For the text-containing cell, return its midpoint in [X, Y] coordinate format. 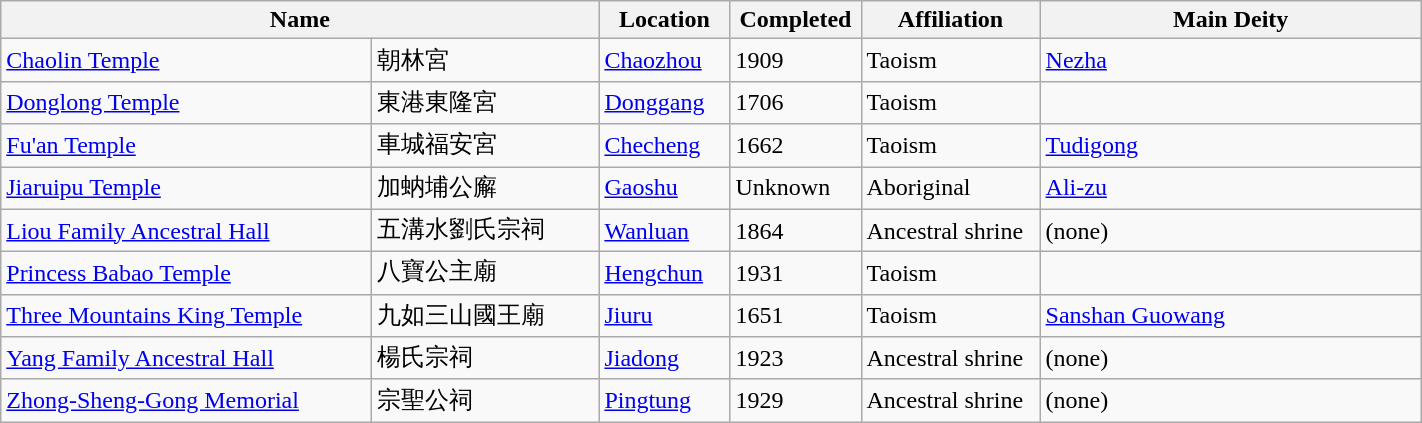
1651 [796, 316]
Affiliation [950, 20]
Checheng [664, 146]
五溝水劉氏宗祠 [486, 230]
Three Mountains King Temple [186, 316]
1931 [796, 274]
1929 [796, 400]
1864 [796, 230]
Pingtung [664, 400]
Tudigong [1230, 146]
朝林宮 [486, 60]
Main Deity [1230, 20]
Princess Babao Temple [186, 274]
Donggang [664, 102]
Hengchun [664, 274]
1662 [796, 146]
Jiadong [664, 358]
九如三山國王廟 [486, 316]
Sanshan Guowang [1230, 316]
Nezha [1230, 60]
八寶公主廟 [486, 274]
1706 [796, 102]
Aboriginal [950, 188]
Liou Family Ancestral Hall [186, 230]
Jiaruipu Temple [186, 188]
Completed [796, 20]
Chaolin Temple [186, 60]
Ali-zu [1230, 188]
Wanluan [664, 230]
Yang Family Ancestral Hall [186, 358]
Gaoshu [664, 188]
Chaozhou [664, 60]
Zhong-Sheng-Gong Memorial [186, 400]
楊氏宗祠 [486, 358]
Fu'an Temple [186, 146]
車城福安宮 [486, 146]
Unknown [796, 188]
東港東隆宮 [486, 102]
Name [300, 20]
Jiuru [664, 316]
1923 [796, 358]
加蚋埔公廨 [486, 188]
Location [664, 20]
Donglong Temple [186, 102]
1909 [796, 60]
宗聖公祠 [486, 400]
